Extract the [X, Y] coordinate from the center of the cell holding the provided text.  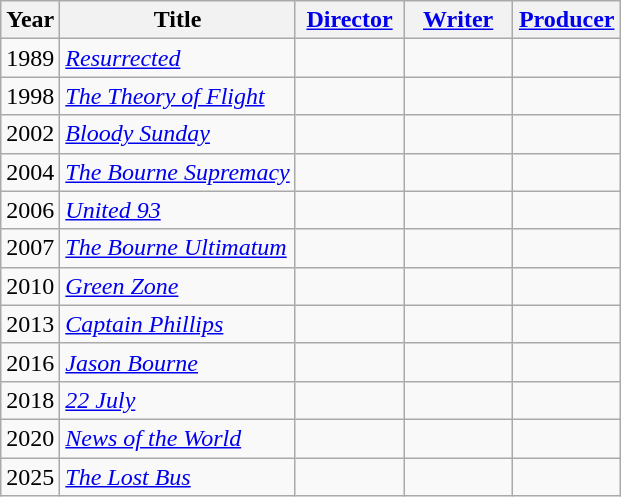
Year [30, 20]
Director [350, 20]
Bloody Sunday [178, 134]
2006 [30, 210]
1989 [30, 58]
Jason Bourne [178, 362]
Captain Phillips [178, 324]
2018 [30, 400]
2025 [30, 477]
The Bourne Ultimatum [178, 248]
2007 [30, 248]
2002 [30, 134]
2020 [30, 438]
United 93 [178, 210]
News of the World [178, 438]
2004 [30, 172]
2013 [30, 324]
2010 [30, 286]
Producer [566, 20]
2016 [30, 362]
The Theory of Flight [178, 96]
22 July [178, 400]
1998 [30, 96]
Resurrected [178, 58]
The Bourne Supremacy [178, 172]
Writer [458, 20]
Green Zone [178, 286]
Title [178, 20]
The Lost Bus [178, 477]
